Identify which cell holds the provided text, then report its [X, Y] central coordinate. 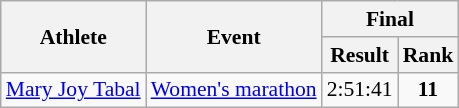
Result [360, 55]
2:51:41 [360, 90]
Event [234, 36]
11 [428, 90]
Athlete [74, 36]
Final [390, 19]
Rank [428, 55]
Women's marathon [234, 90]
Mary Joy Tabal [74, 90]
